Scan for the cell matching the given text and deliver its (X, Y) coordinate at center. 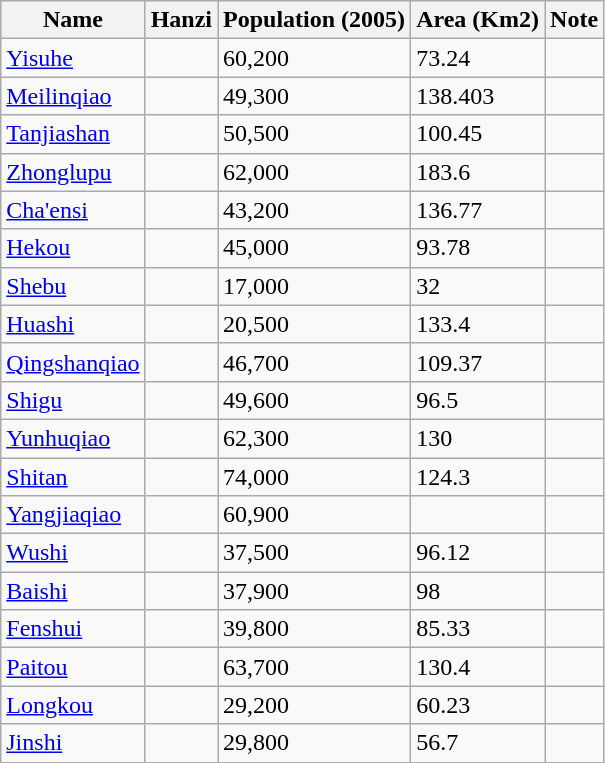
49,600 (314, 400)
32 (478, 286)
37,500 (314, 553)
Shitan (73, 477)
Tanjiashan (73, 134)
62,300 (314, 438)
Name (73, 20)
96.5 (478, 400)
Paitou (73, 667)
Population (2005) (314, 20)
60.23 (478, 705)
62,000 (314, 172)
Hekou (73, 248)
96.12 (478, 553)
Yangjiaqiao (73, 515)
29,800 (314, 743)
93.78 (478, 248)
60,900 (314, 515)
60,200 (314, 58)
29,200 (314, 705)
Yisuhe (73, 58)
98 (478, 591)
Hanzi (181, 20)
Qingshanqiao (73, 362)
Meilinqiao (73, 96)
Area (Km2) (478, 20)
20,500 (314, 324)
130.4 (478, 667)
Wushi (73, 553)
Cha'ensi (73, 210)
74,000 (314, 477)
124.3 (478, 477)
39,800 (314, 629)
37,900 (314, 591)
Baishi (73, 591)
49,300 (314, 96)
Note (574, 20)
46,700 (314, 362)
45,000 (314, 248)
133.4 (478, 324)
56.7 (478, 743)
100.45 (478, 134)
109.37 (478, 362)
Shebu (73, 286)
85.33 (478, 629)
43,200 (314, 210)
183.6 (478, 172)
Longkou (73, 705)
17,000 (314, 286)
50,500 (314, 134)
73.24 (478, 58)
Zhonglupu (73, 172)
136.77 (478, 210)
138.403 (478, 96)
Shigu (73, 400)
Huashi (73, 324)
Yunhuqiao (73, 438)
130 (478, 438)
63,700 (314, 667)
Fenshui (73, 629)
Jinshi (73, 743)
